Output the (X, Y) coordinate of the center of the cell containing the given text.  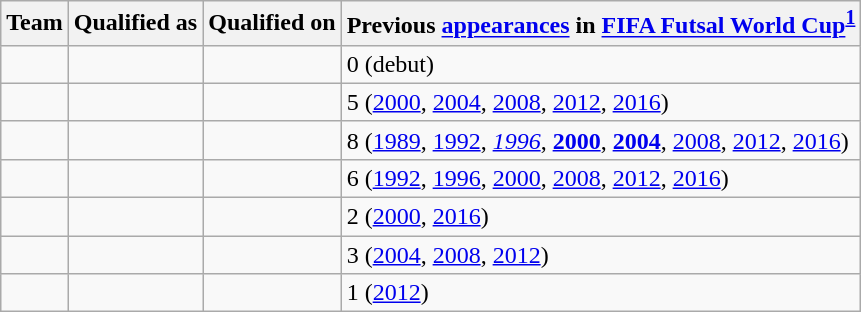
Previous appearances in FIFA Futsal World Cup1 (601, 24)
1 (2012) (601, 293)
Team (35, 24)
Qualified as (135, 24)
8 (1989, 1992, 1996, 2000, 2004, 2008, 2012, 2016) (601, 140)
3 (2004, 2008, 2012) (601, 255)
6 (1992, 1996, 2000, 2008, 2012, 2016) (601, 178)
2 (2000, 2016) (601, 217)
5 (2000, 2004, 2008, 2012, 2016) (601, 102)
0 (debut) (601, 64)
Qualified on (272, 24)
